Capture the cell that displays the provided text and extract its [X, Y] central coordinate. 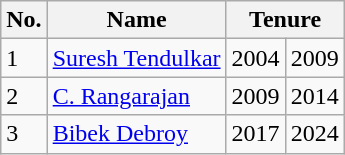
3 [24, 134]
2017 [256, 134]
1 [24, 58]
Suresh Tendulkar [136, 58]
2004 [256, 58]
Bibek Debroy [136, 134]
Name [136, 20]
2 [24, 96]
Tenure [285, 20]
No. [24, 20]
2024 [314, 134]
2014 [314, 96]
C. Rangarajan [136, 96]
